Output the (x, y) coordinate of the center of the cell containing the given text.  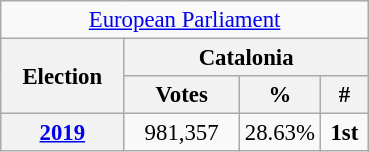
% (280, 95)
1st (344, 133)
European Parliament (185, 20)
Votes (182, 95)
981,357 (182, 133)
# (344, 95)
Election (62, 76)
2019 (62, 133)
28.63% (280, 133)
Catalonia (246, 58)
